Provide the [x, y] coordinate of the cell's center where the given text is located.  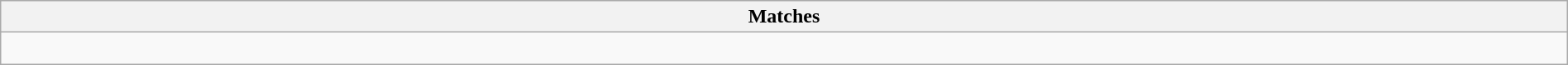
Matches [784, 17]
